Extract the [X, Y] coordinate from the center of the cell holding the provided text.  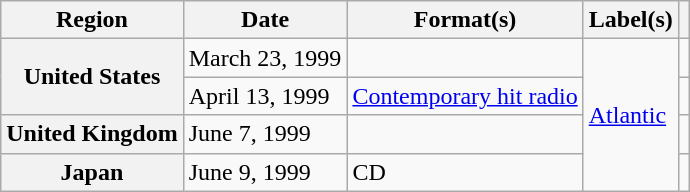
April 13, 1999 [265, 96]
Japan [92, 172]
United States [92, 77]
CD [465, 172]
Label(s) [630, 20]
Format(s) [465, 20]
March 23, 1999 [265, 58]
June 7, 1999 [265, 134]
Atlantic [630, 115]
Region [92, 20]
June 9, 1999 [265, 172]
Date [265, 20]
Contemporary hit radio [465, 96]
United Kingdom [92, 134]
